Locate the cell with the specified text and output its [x, y] center coordinate. 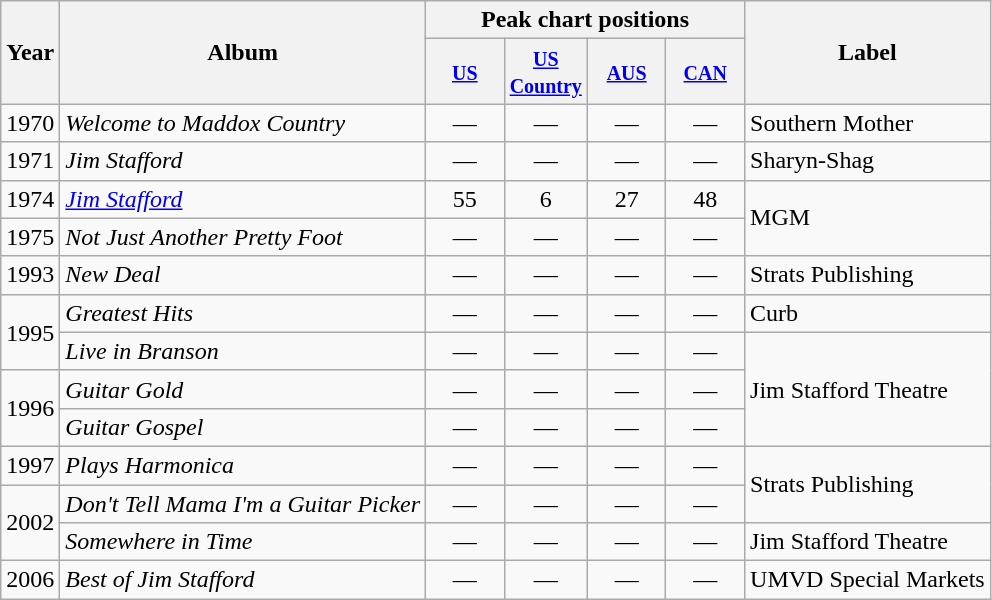
New Deal [243, 275]
Somewhere in Time [243, 542]
Don't Tell Mama I'm a Guitar Picker [243, 503]
Guitar Gold [243, 389]
27 [626, 199]
1974 [30, 199]
MGM [868, 218]
Label [868, 52]
Live in Branson [243, 351]
2002 [30, 522]
Album [243, 52]
1993 [30, 275]
Greatest Hits [243, 313]
48 [706, 199]
1997 [30, 465]
6 [546, 199]
1995 [30, 332]
Southern Mother [868, 123]
US [466, 72]
1971 [30, 161]
Best of Jim Stafford [243, 580]
Guitar Gospel [243, 427]
Curb [868, 313]
Year [30, 52]
CAN [706, 72]
AUS [626, 72]
1975 [30, 237]
UMVD Special Markets [868, 580]
US Country [546, 72]
Peak chart positions [586, 20]
Welcome to Maddox Country [243, 123]
2006 [30, 580]
1970 [30, 123]
55 [466, 199]
Not Just Another Pretty Foot [243, 237]
Plays Harmonica [243, 465]
Sharyn-Shag [868, 161]
1996 [30, 408]
